Scan for the cell matching the given text and deliver its [X, Y] coordinate at center. 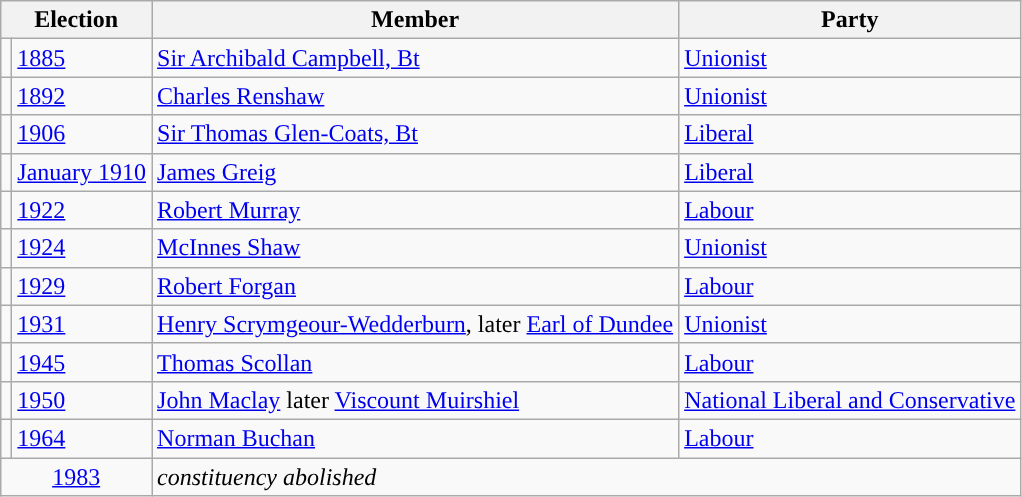
James Greig [416, 172]
Robert Murray [416, 210]
1922 [82, 210]
1983 [76, 477]
1931 [82, 324]
John Maclay later Viscount Muirshiel [416, 400]
1964 [82, 438]
January 1910 [82, 172]
Party [850, 20]
Election [76, 20]
McInnes Shaw [416, 248]
1885 [82, 58]
Henry Scrymgeour-Wedderburn, later Earl of Dundee [416, 324]
1924 [82, 248]
1929 [82, 286]
Robert Forgan [416, 286]
Thomas Scollan [416, 362]
constituency abolished [586, 477]
Sir Archibald Campbell, Bt [416, 58]
National Liberal and Conservative [850, 400]
1906 [82, 134]
Sir Thomas Glen-Coats, Bt [416, 134]
1945 [82, 362]
1892 [82, 96]
1950 [82, 400]
Norman Buchan [416, 438]
Member [416, 20]
Charles Renshaw [416, 96]
